Identify which cell holds the provided text, then report its (X, Y) central coordinate. 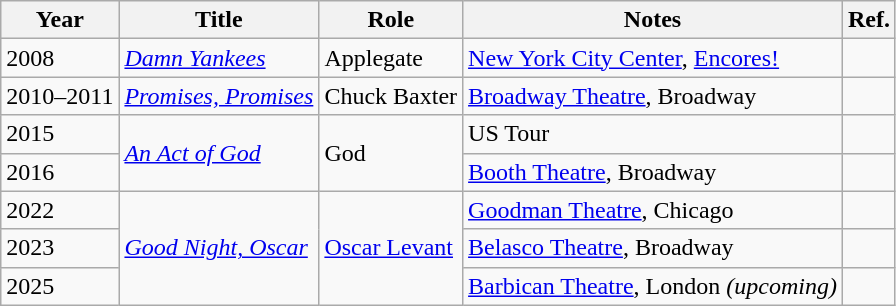
Booth Theatre, Broadway (653, 172)
New York City Center, Encores! (653, 58)
Role (391, 20)
Damn Yankees (219, 58)
Promises, Promises (219, 96)
Title (219, 20)
2022 (60, 210)
Broadway Theatre, Broadway (653, 96)
US Tour (653, 134)
An Act of God (219, 153)
Year (60, 20)
2016 (60, 172)
2015 (60, 134)
2008 (60, 58)
2010–2011 (60, 96)
Applegate (391, 58)
Ref. (868, 20)
Belasco Theatre, Broadway (653, 248)
2023 (60, 248)
Notes (653, 20)
2025 (60, 286)
Barbican Theatre, London (upcoming) (653, 286)
Oscar Levant (391, 248)
Chuck Baxter (391, 96)
God (391, 153)
Goodman Theatre, Chicago (653, 210)
Good Night, Oscar (219, 248)
